Extract the [x, y] coordinate from the center of the cell holding the provided text.  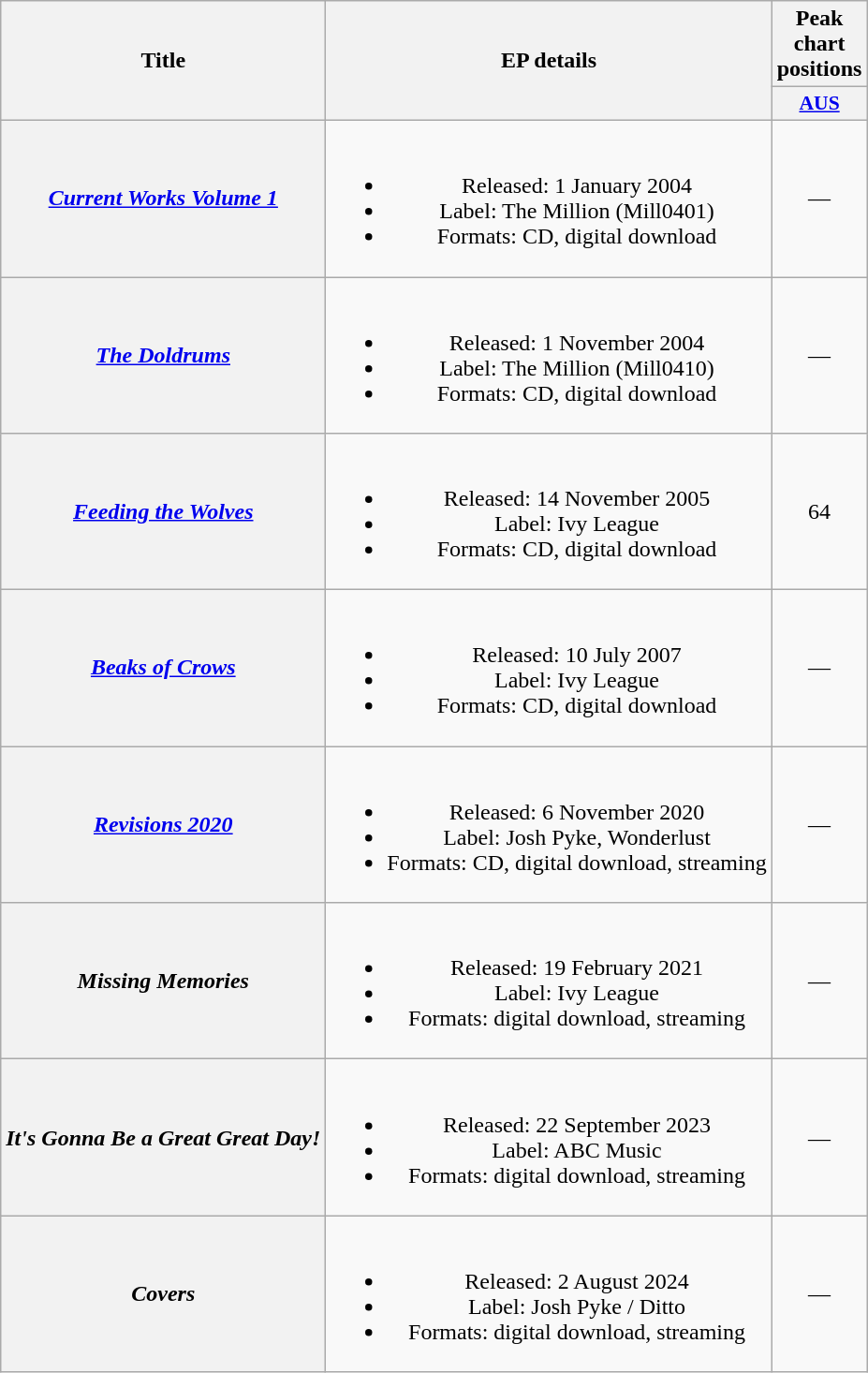
Released: 2 August 2024Label: Josh Pyke / DittoFormats: digital download, streaming [549, 1294]
EP details [549, 61]
Peak chart positions [819, 44]
Beaks of Crows [163, 669]
Released: 1 November 2004Label: The Million (Mill0410)Formats: CD, digital download [549, 356]
Released: 19 February 2021Label: Ivy LeagueFormats: digital download, streaming [549, 982]
64 [819, 511]
Released: 22 September 2023Label: ABC MusicFormats: digital download, streaming [549, 1137]
It's Gonna Be a Great Great Day! [163, 1137]
Feeding the Wolves [163, 511]
Missing Memories [163, 982]
Current Works Volume 1 [163, 199]
The Doldrums [163, 356]
Released: 6 November 2020Label: Josh Pyke, WonderlustFormats: CD, digital download, streaming [549, 824]
Released: 14 November 2005Label: Ivy LeagueFormats: CD, digital download [549, 511]
Released: 10 July 2007Label: Ivy LeagueFormats: CD, digital download [549, 669]
AUS [819, 104]
Title [163, 61]
Revisions 2020 [163, 824]
Released: 1 January 2004Label: The Million (Mill0401)Formats: CD, digital download [549, 199]
Covers [163, 1294]
